Detect which cell encompasses the target text, then output its [x, y] center coordinate. 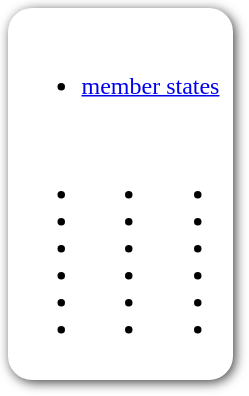
member states [120, 72]
